Search for the cell housing the specified text and yield its (x, y) center coordinate. 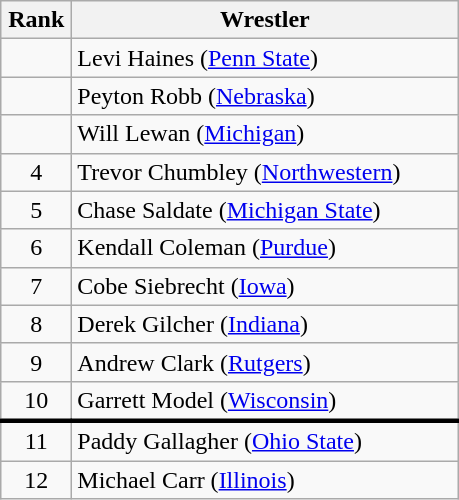
Wrestler (265, 20)
6 (36, 248)
11 (36, 441)
9 (36, 362)
5 (36, 210)
Michael Carr (Illinois) (265, 479)
Rank (36, 20)
Trevor Chumbley (Northwestern) (265, 172)
Will Lewan (Michigan) (265, 134)
Andrew Clark (Rutgers) (265, 362)
Peyton Robb (Nebraska) (265, 96)
8 (36, 324)
Paddy Gallagher (Ohio State) (265, 441)
10 (36, 401)
4 (36, 172)
7 (36, 286)
Chase Saldate (Michigan State) (265, 210)
Levi Haines (Penn State) (265, 58)
Kendall Coleman (Purdue) (265, 248)
Garrett Model (Wisconsin) (265, 401)
Cobe Siebrecht (Iowa) (265, 286)
Derek Gilcher (Indiana) (265, 324)
12 (36, 479)
